Identify which cell holds the provided text, then report its [X, Y] central coordinate. 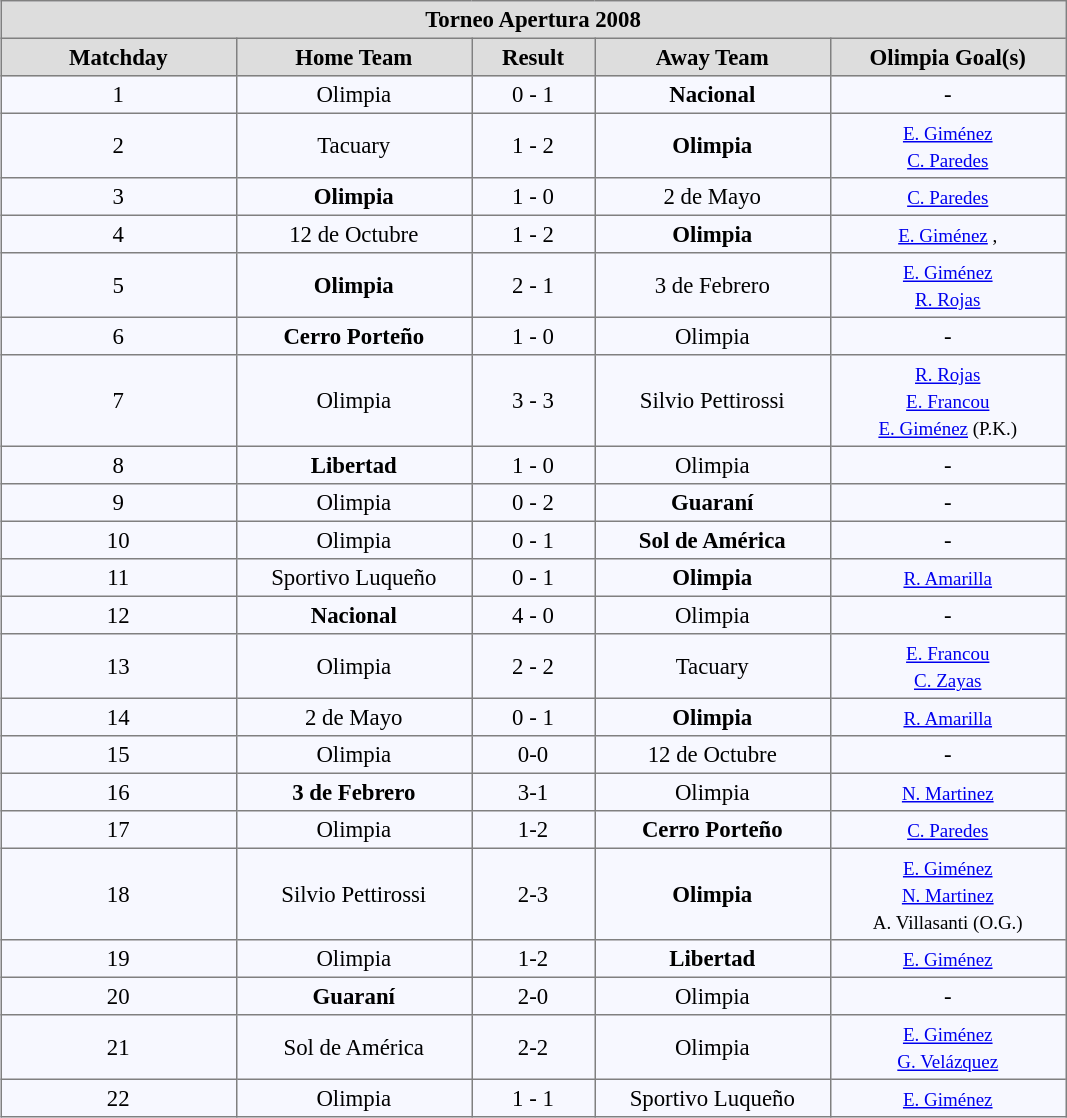
14 [118, 717]
R. Rojas E. Francou E. Giménez (P.K.) [948, 401]
6 [118, 336]
3 [118, 197]
N. Martinez [948, 792]
1 [118, 95]
18 [118, 894]
21 [118, 1047]
20 [118, 996]
Home Team [354, 57]
2-0 [534, 996]
22 [118, 1098]
Matchday [118, 57]
15 [118, 755]
E. Giménez G. Velázquez [948, 1047]
7 [118, 401]
E. Giménez R. Rojas [948, 285]
2-2 [534, 1047]
16 [118, 792]
Away Team [712, 57]
12 [118, 615]
3 - 3 [534, 401]
4 - 0 [534, 615]
4 [118, 234]
11 [118, 578]
E. Francou C. Zayas [948, 666]
3-1 [534, 792]
5 [118, 285]
19 [118, 959]
2 - 2 [534, 666]
2 - 1 [534, 285]
E. Giménez N. Martinez A. Villasanti (O.G.) [948, 894]
13 [118, 666]
E. Giménez , [948, 234]
Torneo Apertura 2008 [532, 20]
9 [118, 503]
8 [118, 465]
10 [118, 540]
Result [534, 57]
E. Giménez C. Paredes [948, 145]
17 [118, 830]
0-0 [534, 755]
2-3 [534, 894]
0 - 2 [534, 503]
2 [118, 145]
Olimpia Goal(s) [948, 57]
1 - 1 [534, 1098]
